For the text-containing cell, return its midpoint in (x, y) coordinate format. 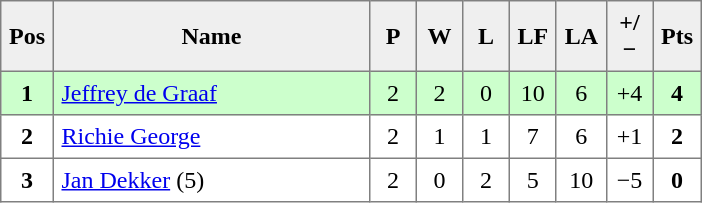
L (486, 36)
3 (27, 180)
Name (211, 36)
7 (532, 137)
Jeffrey de Graaf (211, 93)
W (439, 36)
4 (677, 93)
+/− (629, 36)
Jan Dekker (5) (211, 180)
+1 (629, 137)
Pos (27, 36)
P (393, 36)
LA (581, 36)
+4 (629, 93)
5 (532, 180)
−5 (629, 180)
Richie George (211, 137)
Pts (677, 36)
LF (532, 36)
